Pinpoint the cell where the given text exists, returning its [X, Y] midpoint coordinate. 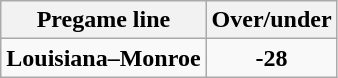
Louisiana–Monroe [104, 58]
-28 [272, 58]
Pregame line [104, 20]
Over/under [272, 20]
